Search for the cell housing the specified text and yield its [X, Y] center coordinate. 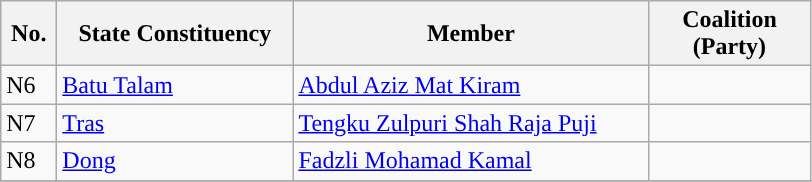
Dong [175, 161]
No. [29, 34]
Tengku Zulpuri Shah Raja Puji [471, 123]
Batu Talam [175, 85]
State Constituency [175, 34]
Member [471, 34]
N6 [29, 85]
N8 [29, 161]
N7 [29, 123]
Abdul Aziz Mat Kiram [471, 85]
Tras [175, 123]
Fadzli Mohamad Kamal [471, 161]
Coalition (Party) [730, 34]
